Search for the cell housing the specified text and yield its [x, y] center coordinate. 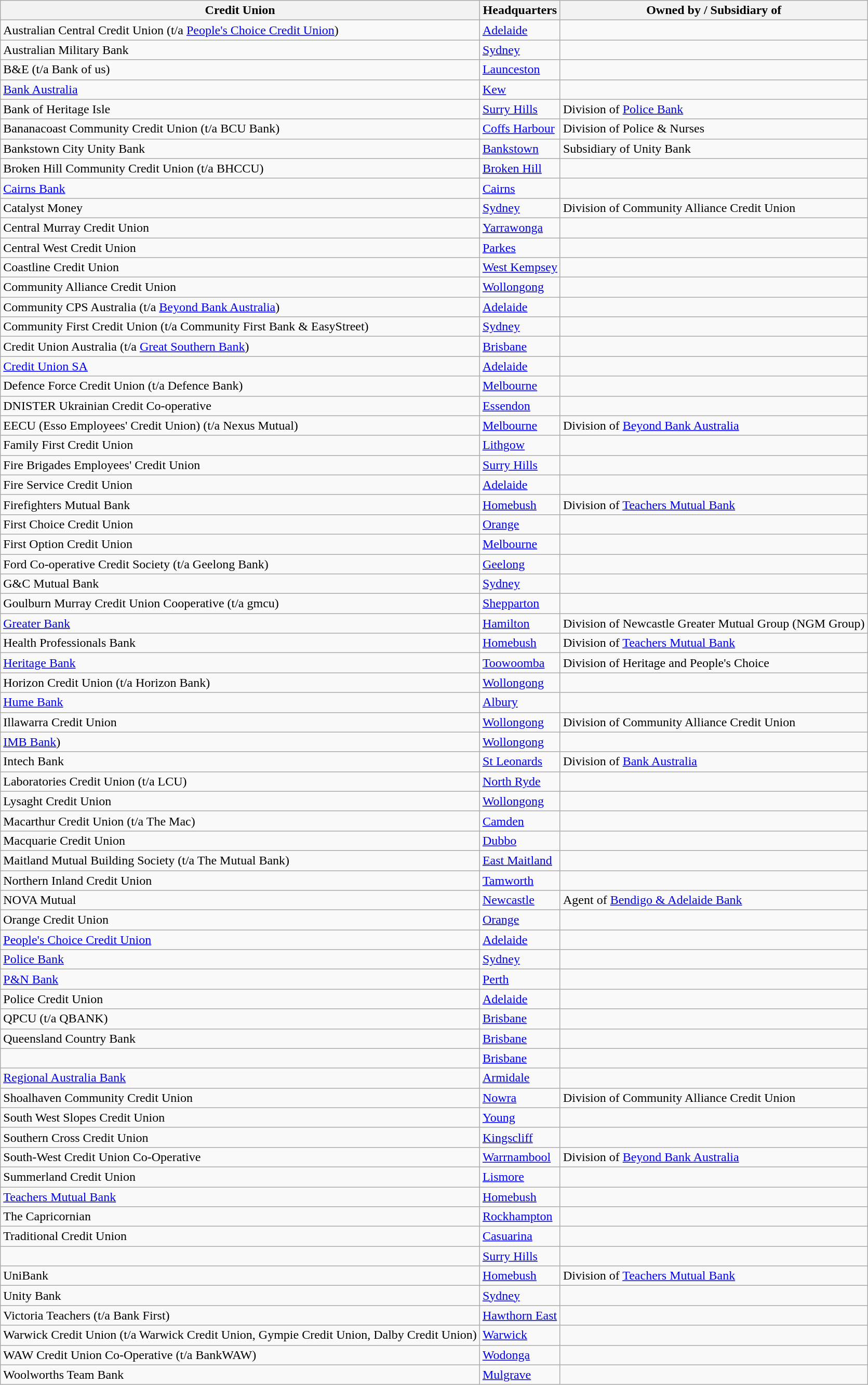
Bank of Heritage Isle [240, 109]
Bankstown [519, 149]
Macquarie Credit Union [240, 841]
Queensland Country Bank [240, 1038]
WAW Credit Union Co-Operative (t/a BankWAW) [240, 1355]
Parkes [519, 248]
Bank Australia [240, 89]
Nowra [519, 1098]
Hawthorn East [519, 1315]
Armidale [519, 1078]
Community Alliance Credit Union [240, 287]
Lismore [519, 1177]
Catalyst Money [240, 208]
Bananacoast Community Credit Union (t/a BCU Bank) [240, 129]
Young [519, 1117]
Credit Union SA [240, 366]
South-West Credit Union Co-Operative [240, 1157]
Police Credit Union [240, 999]
Casuarina [519, 1236]
Camden [519, 821]
IMB Bank) [240, 742]
G&C Mutual Bank [240, 584]
Australian Military Bank [240, 50]
Unity Bank [240, 1296]
Lysaght Credit Union [240, 801]
West Kempsey [519, 268]
Maitland Mutual Building Society (t/a The Mutual Bank) [240, 860]
UniBank [240, 1276]
Community CPS Australia (t/a Beyond Bank Australia) [240, 307]
Southern Cross Credit Union [240, 1137]
Wodonga [519, 1355]
Health Professionals Bank [240, 643]
Heritage Bank [240, 663]
Summerland Credit Union [240, 1177]
Essendon [519, 406]
Orange Credit Union [240, 920]
People's Choice Credit Union [240, 940]
QPCU (t/a QBANK) [240, 1019]
Coastline Credit Union [240, 268]
Central Murray Credit Union [240, 228]
Mulgrave [519, 1375]
Fire Service Credit Union [240, 485]
Agent of Bendigo & Adelaide Bank [714, 900]
The Capricornian [240, 1217]
Warwick [519, 1335]
Geelong [519, 564]
Albury [519, 702]
Macarthur Credit Union (t/a The Mac) [240, 821]
East Maitland [519, 860]
B&E (t/a Bank of us) [240, 70]
Woolworths Team Bank [240, 1375]
Division of Bank Australia [714, 762]
Laboratories Credit Union (t/a LCU) [240, 781]
South West Slopes Credit Union [240, 1117]
Firefighters Mutual Bank [240, 504]
Perth [519, 979]
North Ryde [519, 781]
Fire Brigades Employees' Credit Union [240, 465]
Broken Hill [519, 168]
Intech Bank [240, 762]
Credit Union Australia (t/a Great Southern Bank) [240, 347]
Coffs Harbour [519, 129]
Regional Australia Bank [240, 1078]
Northern Inland Credit Union [240, 881]
Australian Central Credit Union (t/a People's Choice Credit Union) [240, 30]
Family First Credit Union [240, 445]
Dubbo [519, 841]
Hamilton [519, 623]
NOVA Mutual [240, 900]
Subsidiary of Unity Bank [714, 149]
Yarrawonga [519, 228]
Central West Credit Union [240, 248]
EECU (Esso Employees' Credit Union) (t/a Nexus Mutual) [240, 425]
Kingscliff [519, 1137]
Police Bank [240, 960]
Kew [519, 89]
Division of Police Bank [714, 109]
St Leonards [519, 762]
Credit Union [240, 10]
Warrnambool [519, 1157]
Cairns Bank [240, 188]
Division of Newcastle Greater Mutual Group (NGM Group) [714, 623]
Teachers Mutual Bank [240, 1196]
Hume Bank [240, 702]
Broken Hill Community Credit Union (t/a BHCCU) [240, 168]
Shoalhaven Community Credit Union [240, 1098]
Rockhampton [519, 1217]
Traditional Credit Union [240, 1236]
Victoria Teachers (t/a Bank First) [240, 1315]
Defence Force Credit Union (t/a Defence Bank) [240, 386]
Goulburn Murray Credit Union Cooperative (t/a gmcu) [240, 604]
First Option Credit Union [240, 544]
Ford Co-operative Credit Society (t/a Geelong Bank) [240, 564]
Launceston [519, 70]
Illawarra Credit Union [240, 722]
Division of Police & Nurses [714, 129]
DNISTER Ukrainian Credit Co-operative [240, 406]
Lithgow [519, 445]
Shepparton [519, 604]
Bankstown City Unity Bank [240, 149]
P&N Bank [240, 979]
Toowoomba [519, 663]
Cairns [519, 188]
Greater Bank [240, 623]
Owned by / Subsidiary of [714, 10]
Headquarters [519, 10]
Warwick Credit Union (t/a Warwick Credit Union, Gympie Credit Union, Dalby Credit Union) [240, 1335]
Horizon Credit Union (t/a Horizon Bank) [240, 683]
Tamworth [519, 881]
First Choice Credit Union [240, 524]
Community First Credit Union (t/a Community First Bank & EasyStreet) [240, 327]
Newcastle [519, 900]
Division of Heritage and People's Choice [714, 663]
